Output the (x, y) coordinate of the center of the cell containing the given text.  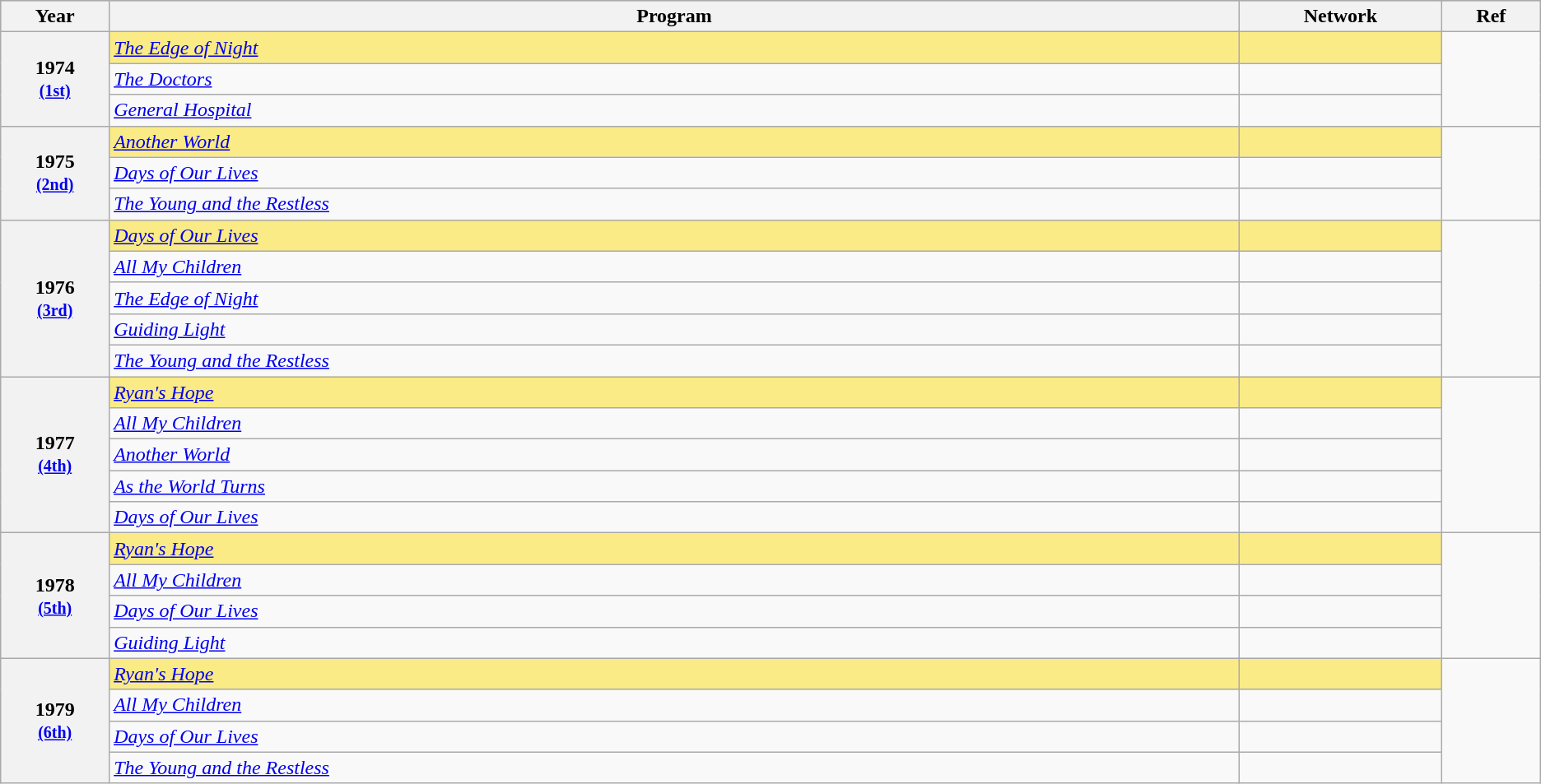
1977 (4th) (55, 455)
1975 (2nd) (55, 173)
1974 (1st) (55, 79)
The Doctors (675, 79)
Ref (1491, 16)
1978 (5th) (55, 596)
As the World Turns (675, 486)
1976 (3rd) (55, 298)
Year (55, 16)
1979 (6th) (55, 721)
Program (675, 16)
Network (1340, 16)
General Hospital (675, 110)
